Identify which cell holds the provided text, then report its [x, y] central coordinate. 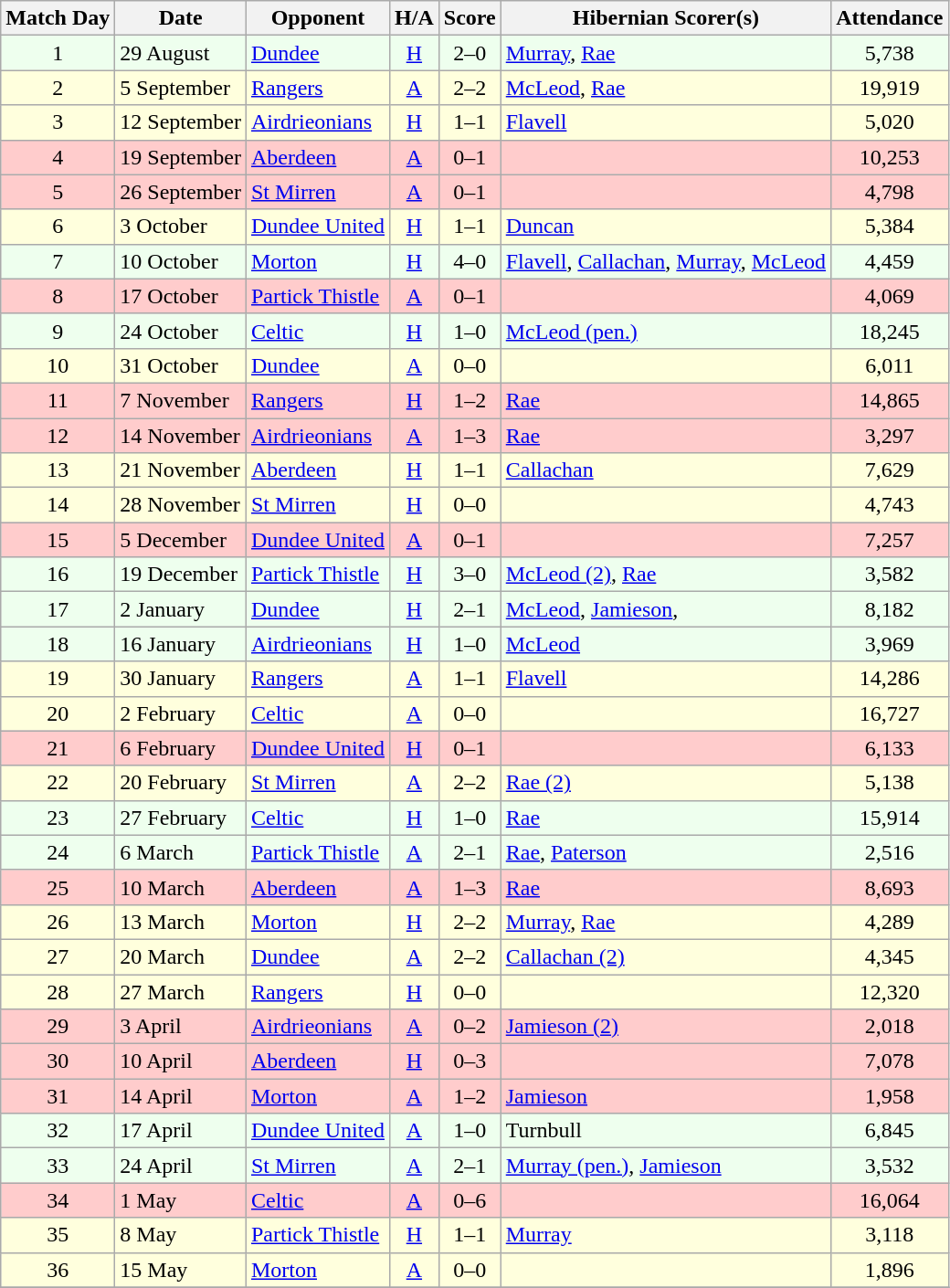
10 October [181, 261]
21 November [181, 470]
5 [58, 192]
13 March [181, 922]
3–0 [470, 575]
14 April [181, 1096]
1,896 [890, 1270]
24 April [181, 1166]
2–0 [470, 53]
7,078 [890, 1061]
H/A [415, 18]
3 October [181, 227]
3 [58, 122]
8,182 [890, 609]
2 February [181, 713]
9 [58, 331]
6 March [181, 852]
35 [58, 1235]
Opponent [318, 18]
2,516 [890, 852]
4,459 [890, 261]
5 December [181, 540]
26 September [181, 192]
11 [58, 400]
7 November [181, 400]
20 March [181, 956]
4,345 [890, 956]
6,011 [890, 365]
14 November [181, 436]
8 [58, 296]
5 September [181, 88]
10 March [181, 887]
14,865 [890, 400]
McLeod, Jamieson, [665, 609]
16,064 [890, 1200]
12 September [181, 122]
26 [58, 922]
14,286 [890, 679]
17 [58, 609]
McLeod [665, 644]
28 [58, 991]
10 [58, 365]
Duncan [665, 227]
31 [58, 1096]
6,133 [890, 748]
32 [58, 1131]
8 May [181, 1235]
Murray [665, 1235]
0–2 [470, 1027]
2 January [181, 609]
5,384 [890, 227]
6,845 [890, 1131]
Jamieson [665, 1096]
36 [58, 1270]
12,320 [890, 991]
16,727 [890, 713]
30 [58, 1061]
Hibernian Scorer(s) [665, 18]
29 August [181, 53]
0–3 [470, 1061]
18,245 [890, 331]
4,289 [890, 922]
20 [58, 713]
3,582 [890, 575]
10,253 [890, 157]
McLeod (2), Rae [665, 575]
1,958 [890, 1096]
Turnbull [665, 1131]
2 [58, 88]
7,257 [890, 540]
34 [58, 1200]
14 [58, 505]
29 [58, 1027]
33 [58, 1166]
3 April [181, 1027]
McLeod (pen.) [665, 331]
4,798 [890, 192]
Date [181, 18]
25 [58, 887]
21 [58, 748]
4 [58, 157]
Rae, Paterson [665, 852]
24 [58, 852]
13 [58, 470]
5,020 [890, 122]
3,969 [890, 644]
6 February [181, 748]
5,738 [890, 53]
8,693 [890, 887]
3,297 [890, 436]
3,118 [890, 1235]
Murray (pen.), Jamieson [665, 1166]
19 September [181, 157]
5,138 [890, 783]
20 February [181, 783]
18 [58, 644]
19,919 [890, 88]
Flavell, Callachan, Murray, McLeod [665, 261]
15 May [181, 1270]
28 November [181, 505]
Match Day [58, 18]
19 [58, 679]
31 October [181, 365]
3,532 [890, 1166]
Callachan (2) [665, 956]
19 December [181, 575]
27 March [181, 991]
23 [58, 818]
Rae (2) [665, 783]
0–6 [470, 1200]
Callachan [665, 470]
16 [58, 575]
4–0 [470, 261]
1 May [181, 1200]
1 [58, 53]
22 [58, 783]
Jamieson (2) [665, 1027]
24 October [181, 331]
15 [58, 540]
2,018 [890, 1027]
Score [470, 18]
7 [58, 261]
15,914 [890, 818]
10 April [181, 1061]
30 January [181, 679]
6 [58, 227]
4,069 [890, 296]
4,743 [890, 505]
McLeod, Rae [665, 88]
27 February [181, 818]
17 April [181, 1131]
12 [58, 436]
17 October [181, 296]
7,629 [890, 470]
Attendance [890, 18]
27 [58, 956]
16 January [181, 644]
